Find where the given text appears and provide that cell's center as (X, Y) coordinate. 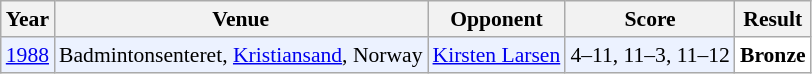
Kirsten Larsen (497, 55)
4–11, 11–3, 11–12 (650, 55)
Opponent (497, 19)
Bronze (773, 55)
Result (773, 19)
1988 (28, 55)
Year (28, 19)
Venue (240, 19)
Badmintonsenteret, Kristiansand, Norway (240, 55)
Score (650, 19)
